Return the (X, Y) coordinate for the center point of the cell that contains the specified text.  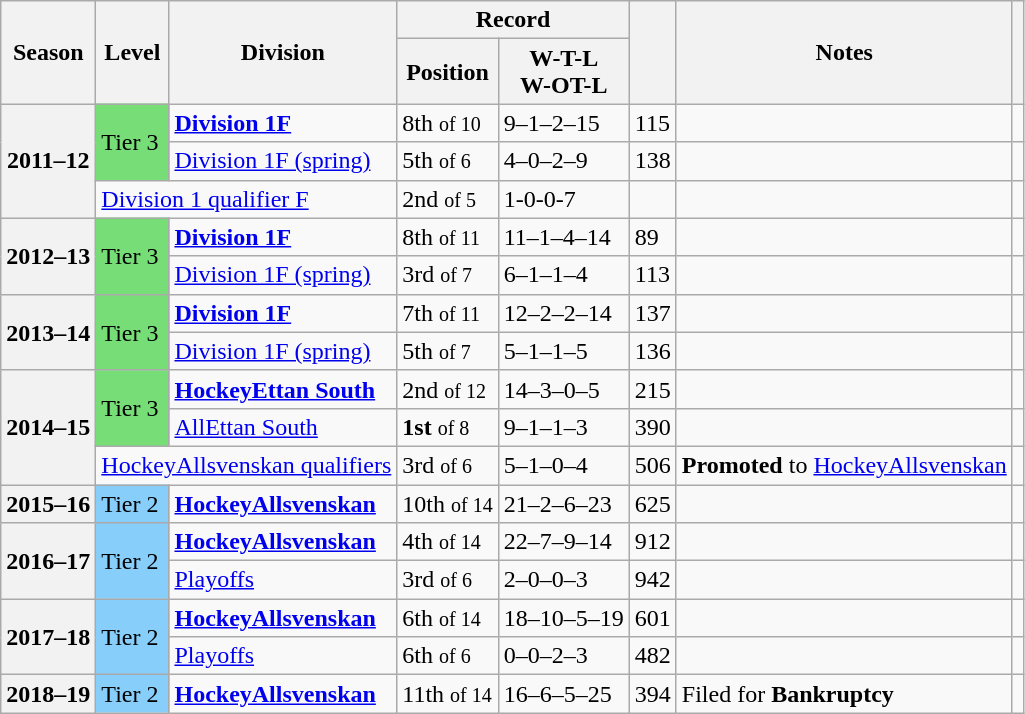
11–1–4–14 (564, 237)
912 (652, 542)
Division 1 qualifier F (246, 199)
2011–12 (48, 161)
16–6–5–25 (564, 694)
394 (652, 694)
506 (652, 465)
1st of 8 (448, 427)
482 (652, 656)
18–10–5–19 (564, 618)
942 (652, 580)
W-T-LW-OT-L (564, 72)
10th of 14 (448, 503)
Filed for Bankruptcy (844, 694)
390 (652, 427)
89 (652, 237)
Division (283, 52)
2–0–0–3 (564, 580)
9–1–1–3 (564, 427)
0–0–2–3 (564, 656)
8th of 10 (448, 123)
601 (652, 618)
4th of 14 (448, 542)
14–3–0–5 (564, 389)
6th of 6 (448, 656)
Record (513, 20)
2015–16 (48, 503)
1-0-0-7 (564, 199)
138 (652, 161)
3rd of 7 (448, 275)
HockeyAllsvenskan qualifiers (246, 465)
HockeyEttan South (283, 389)
9–1–2–15 (564, 123)
Notes (844, 52)
21–2–6–23 (564, 503)
5–1–0–4 (564, 465)
113 (652, 275)
115 (652, 123)
2017–18 (48, 637)
2016–17 (48, 561)
5th of 7 (448, 351)
136 (652, 351)
6th of 14 (448, 618)
8th of 11 (448, 237)
Level (132, 52)
215 (652, 389)
2012–13 (48, 256)
4–0–2–9 (564, 161)
Promoted to HockeyAllsvenskan (844, 465)
7th of 11 (448, 313)
137 (652, 313)
22–7–9–14 (564, 542)
5–1–1–5 (564, 351)
2013–14 (48, 332)
Position (448, 72)
625 (652, 503)
Season (48, 52)
6–1–1–4 (564, 275)
12–2–2–14 (564, 313)
2018–19 (48, 694)
11th of 14 (448, 694)
AllEttan South (283, 427)
5th of 6 (448, 161)
2nd of 5 (448, 199)
2014–15 (48, 427)
2nd of 12 (448, 389)
